Identify which cell holds the provided text, then report its [X, Y] central coordinate. 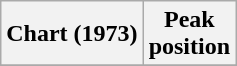
Peakposition [189, 34]
Chart (1973) [72, 34]
